Extract the [X, Y] coordinate from the center of the cell holding the provided text.  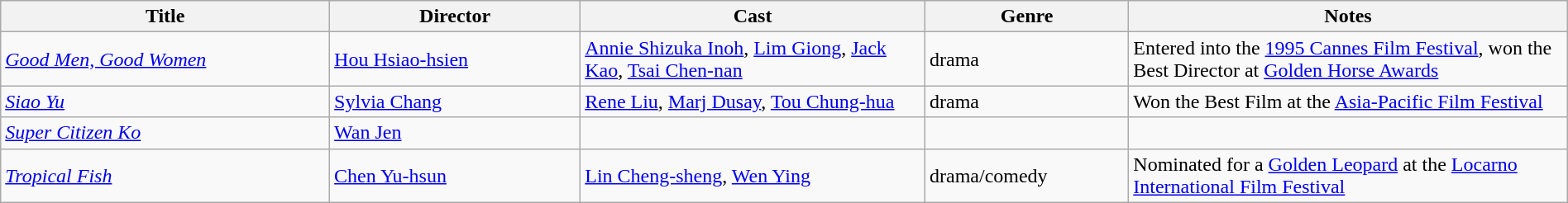
Director [455, 17]
Nominated for a Golden Leopard at the Locarno International Film Festival [1348, 175]
drama/comedy [1026, 175]
Tropical Fish [165, 175]
Title [165, 17]
Annie Shizuka Inoh, Lim Giong, Jack Kao, Tsai Chen-nan [753, 59]
Sylvia Chang [455, 101]
Rene Liu, Marj Dusay, Tou Chung-hua [753, 101]
Notes [1348, 17]
Chen Yu-hsun [455, 175]
Wan Jen [455, 133]
Entered into the 1995 Cannes Film Festival, won the Best Director at Golden Horse Awards [1348, 59]
Won the Best Film at the Asia-Pacific Film Festival [1348, 101]
Lin Cheng-sheng, Wen Ying [753, 175]
Genre [1026, 17]
Super Citizen Ko [165, 133]
Siao Yu [165, 101]
Cast [753, 17]
Good Men, Good Women [165, 59]
Hou Hsiao-hsien [455, 59]
